Scan for the cell matching the given text and deliver its (X, Y) coordinate at center. 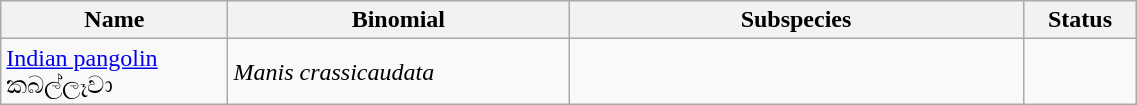
Manis crassicaudata (398, 72)
Name (114, 20)
Binomial (398, 20)
Status (1080, 20)
Subspecies (796, 20)
Indian pangolinකබල්ලෑවා (114, 72)
